Output the [X, Y] coordinate of the center of the cell containing the given text.  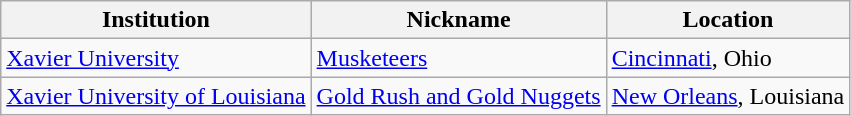
Nickname [458, 20]
Xavier University of Louisiana [156, 96]
Gold Rush and Gold Nuggets [458, 96]
Xavier University [156, 58]
Institution [156, 20]
Musketeers [458, 58]
Cincinnati, Ohio [728, 58]
Location [728, 20]
New Orleans, Louisiana [728, 96]
